Return the (x, y) coordinate for the center point of the cell that contains the specified text.  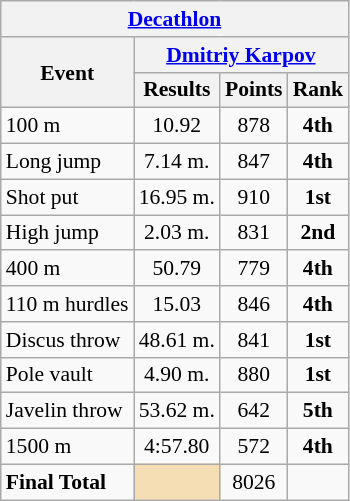
4:57.80 (177, 447)
15.03 (177, 304)
841 (254, 340)
4.90 m. (177, 375)
2nd (318, 233)
779 (254, 269)
50.79 (177, 269)
642 (254, 411)
5th (318, 411)
2.03 m. (177, 233)
16.95 m. (177, 197)
High jump (68, 233)
Pole vault (68, 375)
53.62 m. (177, 411)
400 m (68, 269)
Shot put (68, 197)
572 (254, 447)
Rank (318, 90)
831 (254, 233)
878 (254, 126)
Event (68, 72)
7.14 m. (177, 162)
1500 m (68, 447)
910 (254, 197)
Discus throw (68, 340)
Long jump (68, 162)
Decathlon (174, 19)
Points (254, 90)
Results (177, 90)
846 (254, 304)
100 m (68, 126)
10.92 (177, 126)
Final Total (68, 482)
847 (254, 162)
Dmitriy Karpov (242, 55)
110 m hurdles (68, 304)
880 (254, 375)
Javelin throw (68, 411)
8026 (254, 482)
48.61 m. (177, 340)
